For the text-containing cell, return its midpoint in (X, Y) coordinate format. 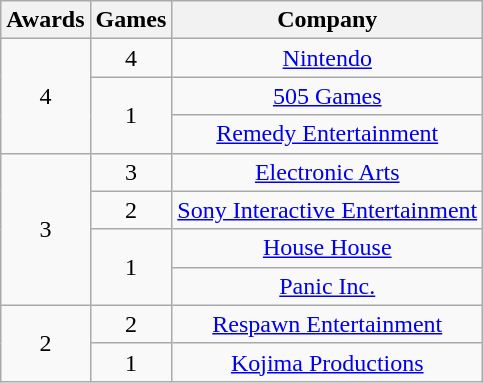
Electronic Arts (328, 172)
Kojima Productions (328, 362)
Remedy Entertainment (328, 134)
Company (328, 20)
Respawn Entertainment (328, 324)
505 Games (328, 96)
House House (328, 248)
Games (131, 20)
Awards (46, 20)
Sony Interactive Entertainment (328, 210)
Nintendo (328, 58)
Panic Inc. (328, 286)
